Find where the given text appears and provide that cell's center as (x, y) coordinate. 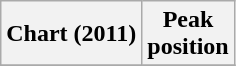
Chart (2011) (72, 34)
Peakposition (188, 34)
